From the cell containing the given text, extract its center point as [x, y] coordinate. 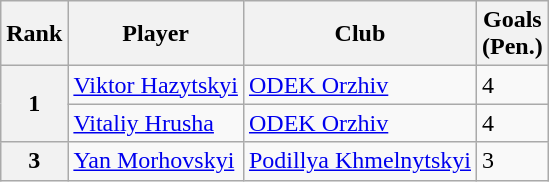
1 [34, 104]
Goals(Pen.) [513, 34]
Rank [34, 34]
Vitaliy Hrusha [156, 123]
Viktor Hazytskyi [156, 85]
Podillya Khmelnytskyi [360, 161]
Yan Morhovskyi [156, 161]
Club [360, 34]
Player [156, 34]
